Search for the cell housing the specified text and yield its [X, Y] center coordinate. 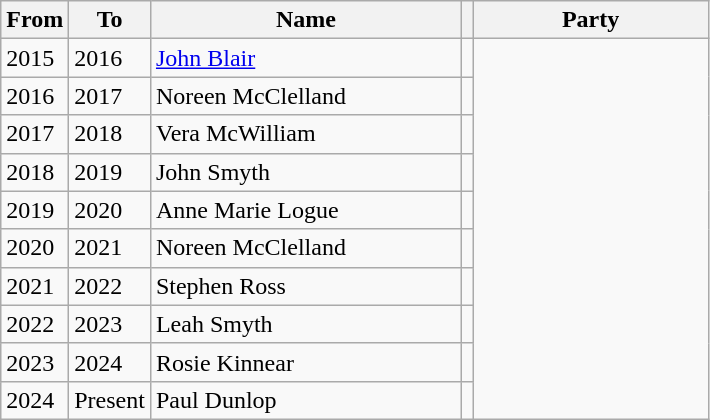
Rosie Kinnear [306, 362]
Present [110, 400]
Party [591, 20]
Paul Dunlop [306, 400]
John Blair [306, 58]
Name [306, 20]
John Smyth [306, 172]
2015 [35, 58]
Stephen Ross [306, 286]
Leah Smyth [306, 324]
From [35, 20]
Vera McWilliam [306, 134]
Anne Marie Logue [306, 210]
To [110, 20]
